Identify which cell holds the provided text, then report its (x, y) central coordinate. 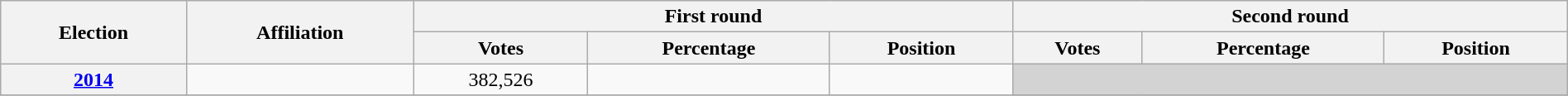
Second round (1290, 17)
Election (94, 32)
Affiliation (299, 32)
2014 (94, 79)
First round (713, 17)
382,526 (500, 79)
